Return (X, Y) of the center of cell containing provided text 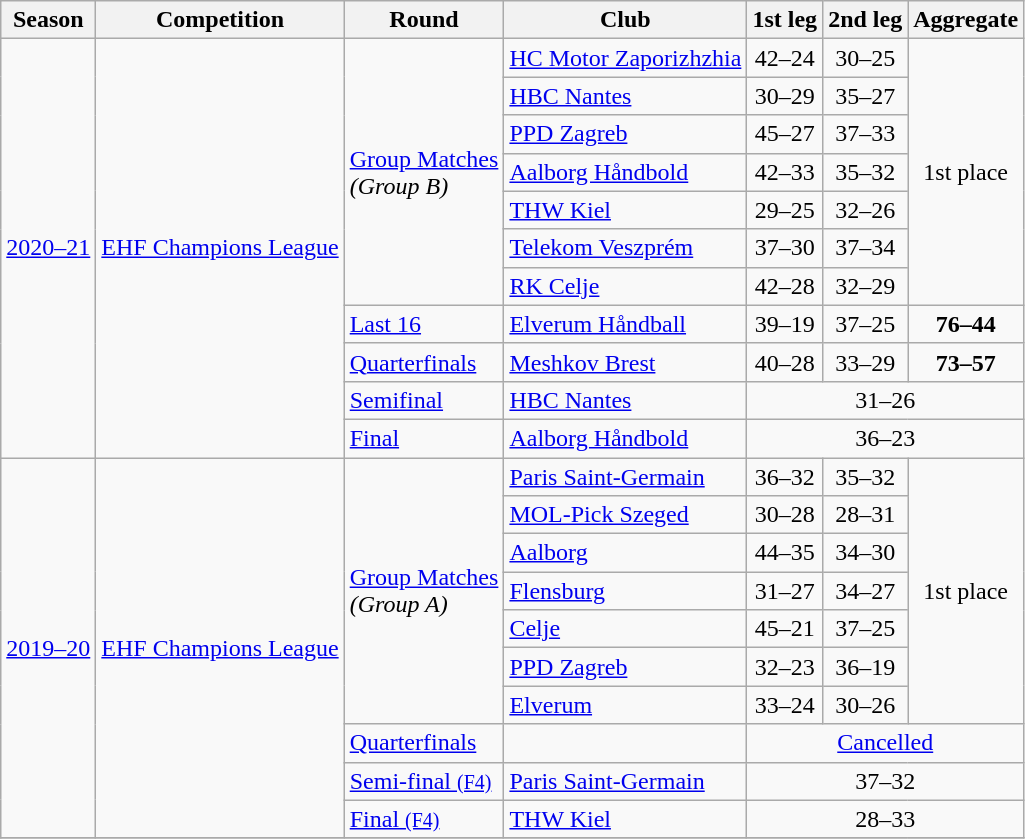
37–33 (866, 134)
Elverum Håndball (626, 324)
Final (424, 438)
30–29 (785, 96)
36–32 (785, 477)
42–28 (785, 286)
2020–21 (48, 248)
37–32 (886, 781)
45–21 (785, 629)
HC Motor Zaporizhzhia (626, 58)
30–25 (866, 58)
Group Matches (Group B) (424, 172)
Season (48, 20)
34–30 (866, 553)
Semifinal (424, 400)
31–26 (886, 400)
Club (626, 20)
33–29 (866, 362)
30–26 (866, 705)
Semi-final (F4) (424, 781)
RK Celje (626, 286)
34–27 (866, 591)
28–31 (866, 515)
36–19 (866, 667)
44–35 (785, 553)
MOL-Pick Szeged (626, 515)
Flensburg (626, 591)
Final (F4) (424, 819)
37–30 (785, 248)
28–33 (886, 819)
30–28 (785, 515)
Aggregate (966, 20)
Meshkov Brest (626, 362)
32–29 (866, 286)
36–23 (886, 438)
Telekom Veszprém (626, 248)
31–27 (785, 591)
Competition (220, 20)
29–25 (785, 210)
Last 16 (424, 324)
Elverum (626, 705)
40–28 (785, 362)
39–19 (785, 324)
35–27 (866, 96)
Group Matches (Group A) (424, 591)
1st leg (785, 20)
2nd leg (866, 20)
32–23 (785, 667)
42–24 (785, 58)
73–57 (966, 362)
76–44 (966, 324)
42–33 (785, 172)
32–26 (866, 210)
37–34 (866, 248)
Cancelled (886, 743)
Aalborg (626, 553)
33–24 (785, 705)
Celje (626, 629)
45–27 (785, 134)
Round (424, 20)
2019–20 (48, 648)
